Provide the (x, y) coordinate of the cell's center where the given text is located.  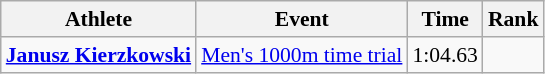
Athlete (98, 19)
1:04.63 (444, 55)
Janusz Kierzkowski (98, 55)
Event (302, 19)
Men's 1000m time trial (302, 55)
Time (444, 19)
Rank (514, 19)
